Pinpoint the cell where the given text exists, returning its (x, y) midpoint coordinate. 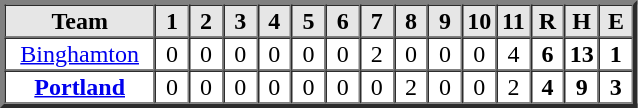
5 (308, 20)
11 (513, 20)
R (547, 20)
8 (411, 20)
10 (479, 20)
H (582, 20)
Portland (79, 86)
Team (79, 20)
7 (377, 20)
13 (582, 54)
Binghamton (79, 54)
E (616, 20)
